Return the [x, y] coordinate for the center point of the cell that contains the specified text.  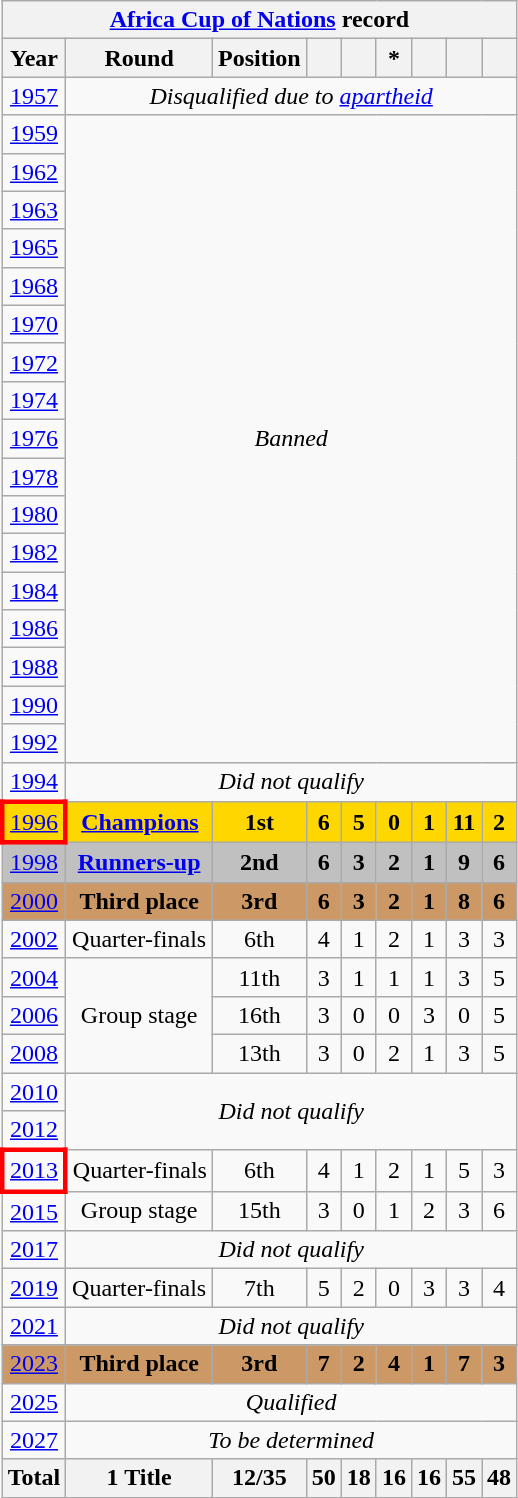
1 Title [140, 1478]
To be determined [292, 1440]
* [394, 58]
2017 [34, 1250]
48 [500, 1478]
Total [34, 1478]
2008 [34, 1053]
50 [324, 1478]
1984 [34, 591]
8 [464, 901]
1978 [34, 477]
7th [259, 1288]
1970 [34, 324]
Round [140, 58]
2013 [34, 1170]
1986 [34, 629]
2023 [34, 1364]
1992 [34, 743]
1963 [34, 210]
Position [259, 58]
55 [464, 1478]
2004 [34, 977]
1968 [34, 286]
1998 [34, 863]
2021 [34, 1326]
13th [259, 1053]
2000 [34, 901]
2010 [34, 1091]
1957 [34, 96]
Year [34, 58]
11 [464, 822]
1994 [34, 782]
1965 [34, 248]
2025 [34, 1402]
1996 [34, 822]
1962 [34, 172]
1959 [34, 134]
1990 [34, 705]
2002 [34, 939]
18 [358, 1478]
2019 [34, 1288]
1982 [34, 553]
Banned [292, 438]
Champions [140, 822]
2027 [34, 1440]
1980 [34, 515]
2012 [34, 1131]
12/35 [259, 1478]
2015 [34, 1211]
Qualified [292, 1402]
1976 [34, 438]
2nd [259, 863]
1974 [34, 400]
15th [259, 1211]
Disqualified due to apartheid [292, 96]
1988 [34, 667]
1972 [34, 362]
2006 [34, 1015]
16th [259, 1015]
11th [259, 977]
Africa Cup of Nations record [259, 20]
Runners-up [140, 863]
9 [464, 863]
1st [259, 822]
